From the cell containing the given text, extract its center point as [x, y] coordinate. 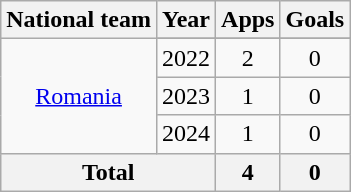
Romania [79, 96]
Goals [315, 20]
2022 [186, 58]
Total [108, 172]
National team [79, 20]
2023 [186, 96]
Year [186, 20]
4 [248, 172]
2 [248, 58]
Apps [248, 20]
2024 [186, 134]
